Output the [x, y] coordinate of the center of the cell containing the given text.  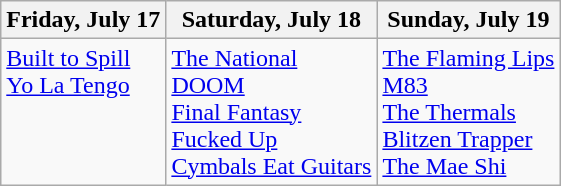
The NationalDOOMFinal FantasyFucked UpCymbals Eat Guitars [272, 112]
Sunday, July 19 [468, 20]
Built to SpillYo La Tengo [84, 112]
The Flaming LipsM83The ThermalsBlitzen TrapperThe Mae Shi [468, 112]
Friday, July 17 [84, 20]
Saturday, July 18 [272, 20]
